Find where the given text appears and provide that cell's center as [x, y] coordinate. 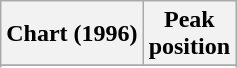
Peakposition [189, 34]
Chart (1996) [72, 34]
